Provide the (X, Y) coordinate of the cell's center where the given text is located.  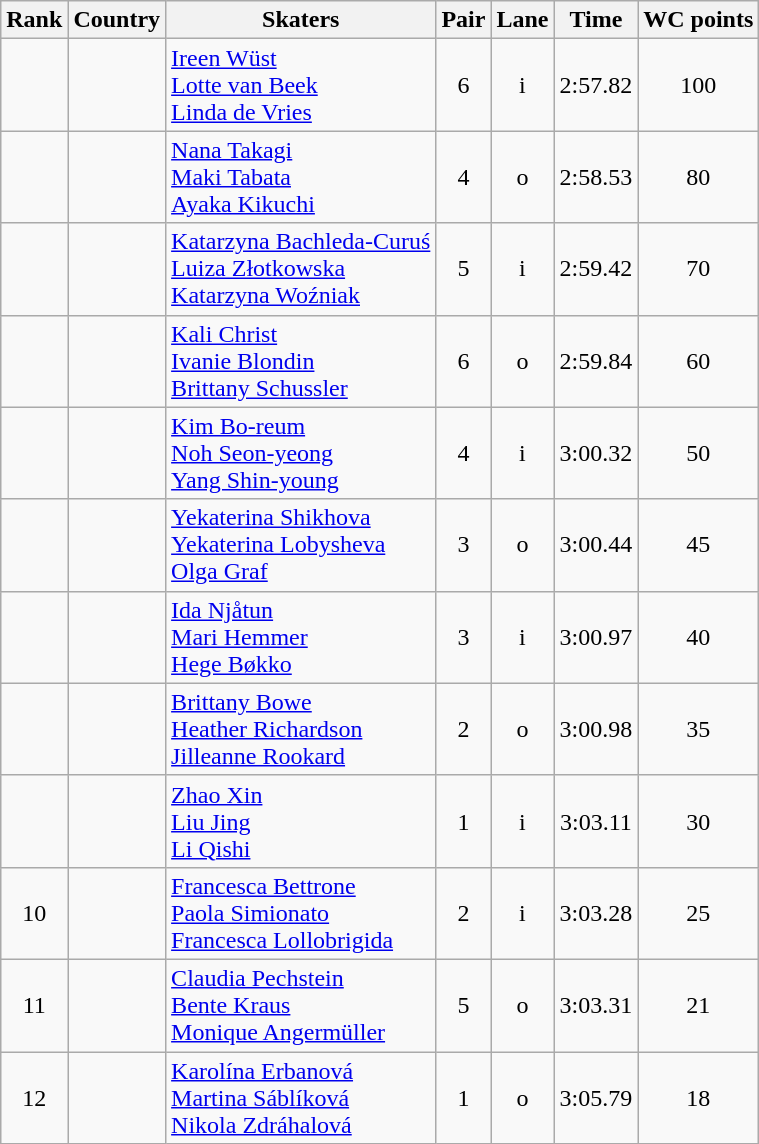
Kim Bo-reumNoh Seon-yeongYang Shin-young (301, 453)
45 (698, 545)
Karolína ErbanováMartina SáblíkováNikola Zdráhalová (301, 1098)
Lane (522, 20)
25 (698, 913)
3:03.28 (596, 913)
40 (698, 637)
10 (34, 913)
Claudia PechsteinBente KrausMonique Angermüller (301, 1005)
35 (698, 729)
3:05.79 (596, 1098)
Country (117, 20)
2:59.84 (596, 361)
3:00.98 (596, 729)
3:00.44 (596, 545)
Zhao XinLiu JingLi Qishi (301, 821)
80 (698, 177)
WC points (698, 20)
Pair (464, 20)
3:00.97 (596, 637)
Time (596, 20)
Rank (34, 20)
Katarzyna Bachleda-CuruśLuiza ZłotkowskaKatarzyna Woźniak (301, 269)
Skaters (301, 20)
3:00.32 (596, 453)
Yekaterina ShikhovaYekaterina LobyshevaOlga Graf (301, 545)
50 (698, 453)
2:59.42 (596, 269)
2:58.53 (596, 177)
12 (34, 1098)
Ida NjåtunMari HemmerHege Bøkko (301, 637)
11 (34, 1005)
3:03.11 (596, 821)
18 (698, 1098)
Kali ChristIvanie BlondinBrittany Schussler (301, 361)
2:57.82 (596, 85)
60 (698, 361)
Nana TakagiMaki TabataAyaka Kikuchi (301, 177)
Francesca BettronePaola SimionatoFrancesca Lollobrigida (301, 913)
21 (698, 1005)
Ireen WüstLotte van BeekLinda de Vries (301, 85)
3:03.31 (596, 1005)
100 (698, 85)
Brittany BoweHeather RichardsonJilleanne Rookard (301, 729)
30 (698, 821)
70 (698, 269)
